Scan for the cell matching the given text and deliver its (X, Y) coordinate at center. 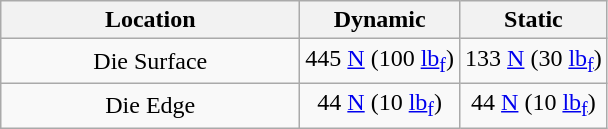
133 N (30 lbf) (534, 61)
Dynamic (380, 20)
Die Surface (150, 61)
Location (150, 20)
Static (534, 20)
445 N (100 lbf) (380, 61)
Die Edge (150, 105)
